Search for the cell housing the specified text and yield its [x, y] center coordinate. 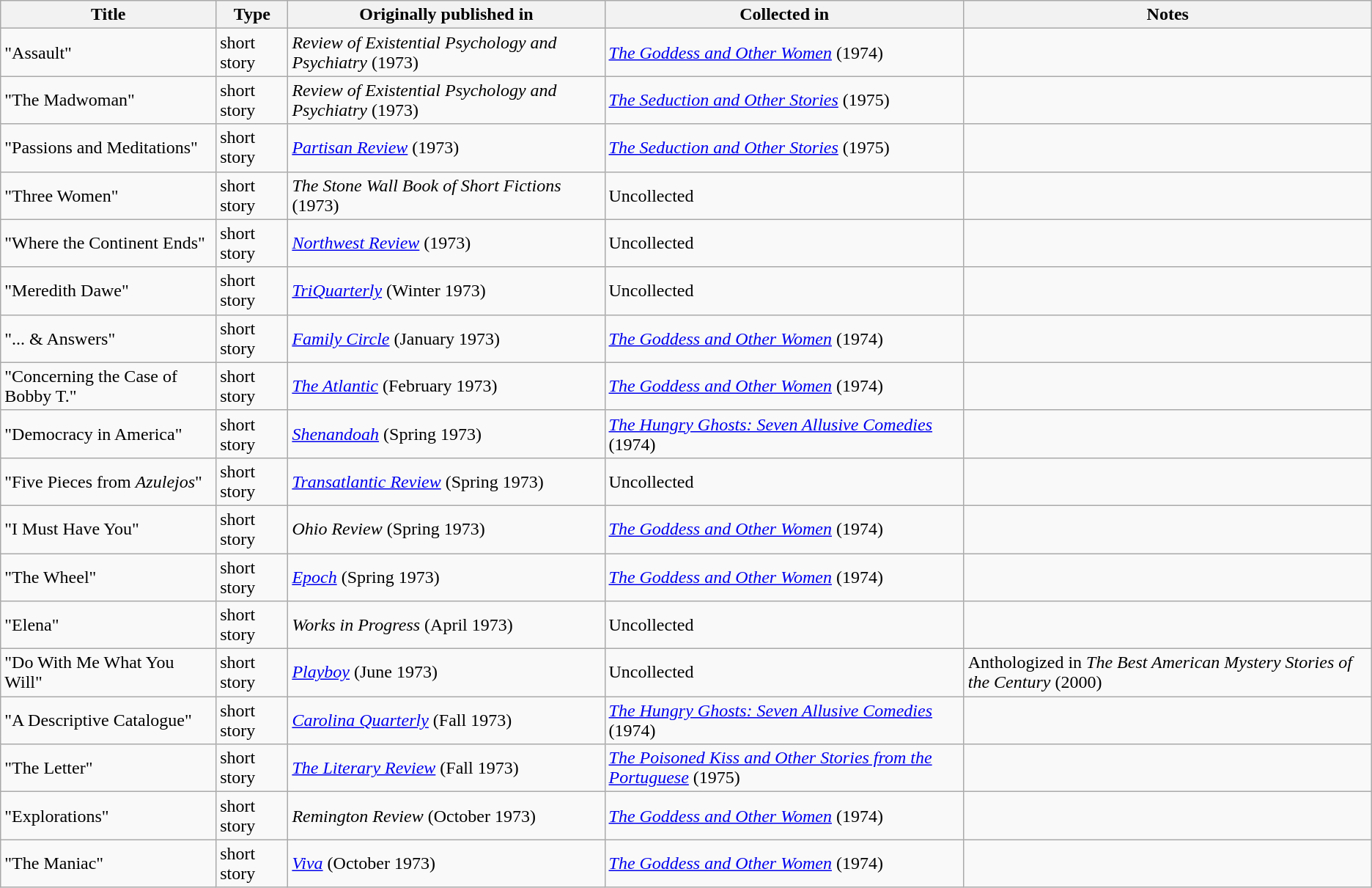
"Passions and Meditations" [108, 148]
"Do With Me What You Will" [108, 673]
"Where the Continent Ends" [108, 243]
Partisan Review (1973) [446, 148]
Family Circle (January 1973) [446, 339]
"The Madwoman" [108, 100]
The Poisoned Kiss and Other Stories from the Portuguese (1975) [784, 768]
"Five Pieces from Azulejos" [108, 481]
"The Wheel" [108, 576]
"Explorations" [108, 815]
Northwest Review (1973) [446, 243]
"... & Answers" [108, 339]
TriQuarterly (Winter 1973) [446, 290]
Notes [1168, 15]
Anthologized in The Best American Mystery Stories of the Century (2000) [1168, 673]
"Elena" [108, 625]
Transatlantic Review (Spring 1973) [446, 481]
"Concerning the Case of Bobby T." [108, 386]
Remington Review (October 1973) [446, 815]
Shenandoah (Spring 1973) [446, 434]
"The Letter" [108, 768]
Type [252, 15]
The Literary Review (Fall 1973) [446, 768]
Originally published in [446, 15]
"Assault" [108, 53]
Carolina Quarterly (Fall 1973) [446, 720]
The Atlantic (February 1973) [446, 386]
"The Maniac" [108, 864]
Epoch (Spring 1973) [446, 576]
"Democracy in America" [108, 434]
Ohio Review (Spring 1973) [446, 529]
Viva (October 1973) [446, 864]
Title [108, 15]
"Meredith Dawe" [108, 290]
Collected in [784, 15]
Playboy (June 1973) [446, 673]
"A Descriptive Catalogue" [108, 720]
The Stone Wall Book of Short Fictions (1973) [446, 195]
"Three Women" [108, 195]
"I Must Have You" [108, 529]
Works in Progress (April 1973) [446, 625]
